Identify which cell holds the provided text, then report its (x, y) central coordinate. 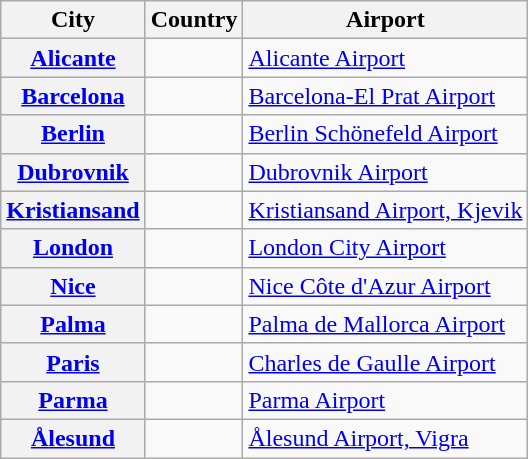
Paris (73, 362)
Ålesund (73, 438)
Berlin (73, 134)
Nice Côte d'Azur Airport (386, 286)
Alicante (73, 58)
London (73, 248)
Berlin Schönefeld Airport (386, 134)
Dubrovnik (73, 172)
City (73, 20)
Palma de Mallorca Airport (386, 324)
Nice (73, 286)
Barcelona-El Prat Airport (386, 96)
Barcelona (73, 96)
Parma Airport (386, 400)
Dubrovnik Airport (386, 172)
Parma (73, 400)
Alicante Airport (386, 58)
Kristiansand Airport, Kjevik (386, 210)
London City Airport (386, 248)
Palma (73, 324)
Charles de Gaulle Airport (386, 362)
Kristiansand (73, 210)
Country (194, 20)
Airport (386, 20)
Ålesund Airport, Vigra (386, 438)
